Extract the [X, Y] coordinate from the center of the cell holding the provided text.  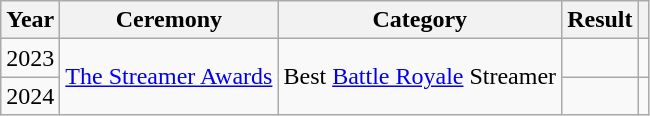
2024 [30, 96]
Result [600, 20]
2023 [30, 58]
Best Battle Royale Streamer [420, 77]
The Streamer Awards [169, 77]
Ceremony [169, 20]
Year [30, 20]
Category [420, 20]
